From the cell containing the given text, extract its center point as (x, y) coordinate. 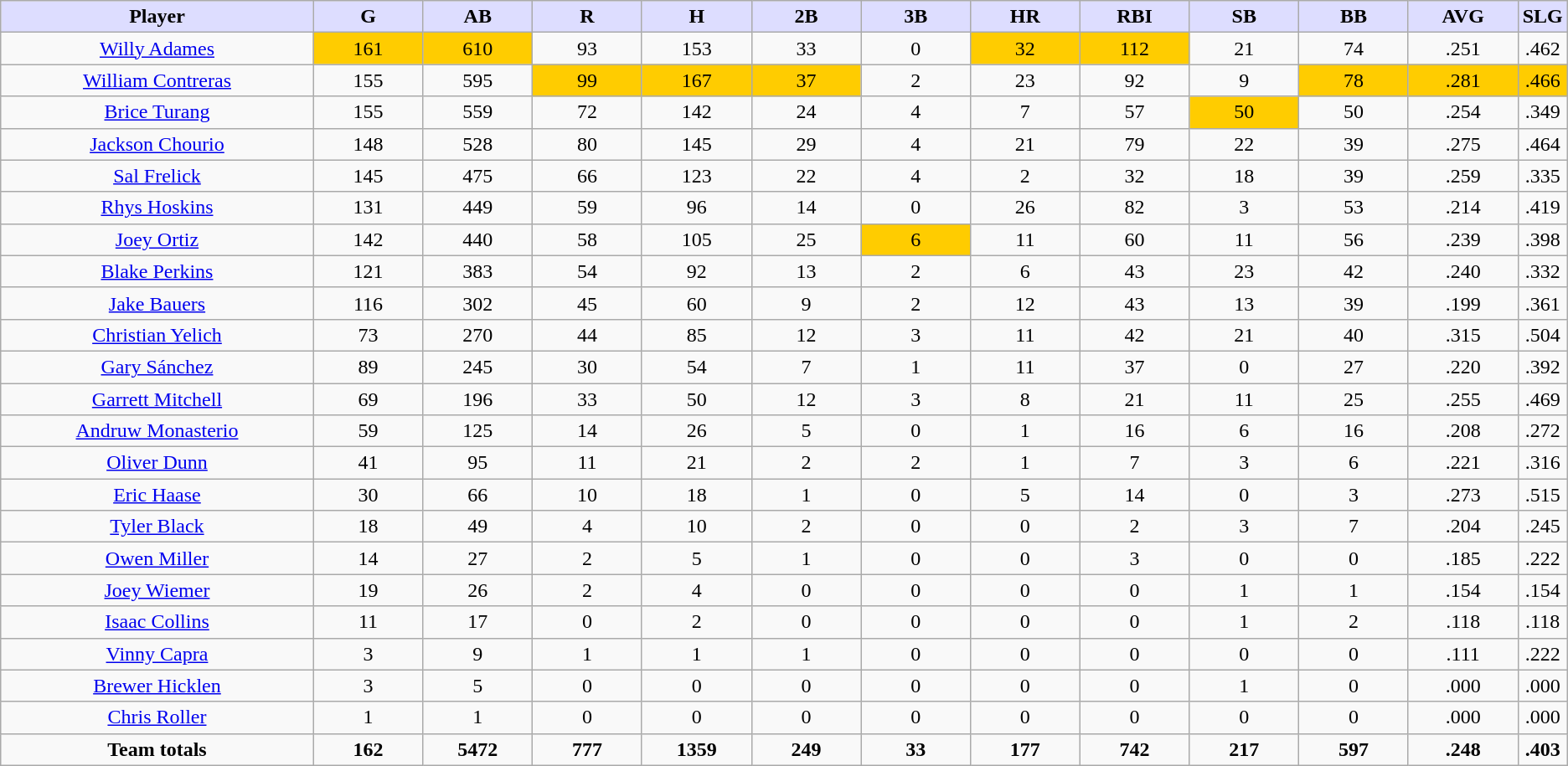
SB (1245, 17)
177 (1025, 749)
.221 (1462, 463)
95 (477, 463)
BB (1354, 17)
40 (1354, 335)
196 (477, 399)
161 (369, 49)
.392 (1543, 367)
.272 (1543, 431)
58 (588, 239)
29 (806, 144)
475 (477, 176)
162 (369, 749)
.504 (1543, 335)
.515 (1543, 495)
.254 (1462, 112)
153 (697, 49)
.208 (1462, 431)
Owen Miller (157, 558)
Oliver Dunn (157, 463)
80 (588, 144)
Brewer Hicklen (157, 686)
.204 (1462, 527)
41 (369, 463)
24 (806, 112)
Willy Adames (157, 49)
440 (477, 239)
.259 (1462, 176)
.332 (1543, 271)
449 (477, 208)
53 (1354, 208)
72 (588, 112)
HR (1025, 17)
Joey Wiemer (157, 590)
Garrett Mitchell (157, 399)
78 (1354, 80)
Brice Turang (157, 112)
R (588, 17)
.281 (1462, 80)
45 (588, 303)
Chris Roller (157, 717)
123 (697, 176)
79 (1134, 144)
William Contreras (157, 80)
270 (477, 335)
Isaac Collins (157, 622)
.398 (1543, 239)
.462 (1543, 49)
.199 (1462, 303)
.248 (1462, 749)
Player (157, 17)
17 (477, 622)
.240 (1462, 271)
AVG (1462, 17)
249 (806, 749)
.245 (1543, 527)
Blake Perkins (157, 271)
Joey Ortiz (157, 239)
116 (369, 303)
73 (369, 335)
.111 (1462, 654)
57 (1134, 112)
49 (477, 527)
69 (369, 399)
.275 (1462, 144)
93 (588, 49)
.349 (1543, 112)
H (697, 17)
.466 (1543, 80)
Jake Bauers (157, 303)
245 (477, 367)
383 (477, 271)
AB (477, 17)
99 (588, 80)
217 (1245, 749)
148 (369, 144)
74 (1354, 49)
112 (1134, 49)
Jackson Chourio (157, 144)
.255 (1462, 399)
.464 (1543, 144)
82 (1134, 208)
105 (697, 239)
595 (477, 80)
Tyler Black (157, 527)
Christian Yelich (157, 335)
167 (697, 80)
G (369, 17)
.214 (1462, 208)
Team totals (157, 749)
RBI (1134, 17)
.273 (1462, 495)
.316 (1543, 463)
125 (477, 431)
.185 (1462, 558)
3B (916, 17)
89 (369, 367)
Eric Haase (157, 495)
2B (806, 17)
777 (588, 749)
.361 (1543, 303)
.419 (1543, 208)
610 (477, 49)
Vinny Capra (157, 654)
528 (477, 144)
.251 (1462, 49)
Andruw Monasterio (157, 431)
5472 (477, 749)
Sal Frelick (157, 176)
121 (369, 271)
Rhys Hoskins (157, 208)
85 (697, 335)
.315 (1462, 335)
.239 (1462, 239)
302 (477, 303)
96 (697, 208)
.335 (1543, 176)
Gary Sánchez (157, 367)
131 (369, 208)
.220 (1462, 367)
8 (1025, 399)
.469 (1543, 399)
.403 (1543, 749)
44 (588, 335)
742 (1134, 749)
SLG (1543, 17)
597 (1354, 749)
19 (369, 590)
56 (1354, 239)
559 (477, 112)
1359 (697, 749)
